For the text-containing cell, return its midpoint in [X, Y] coordinate format. 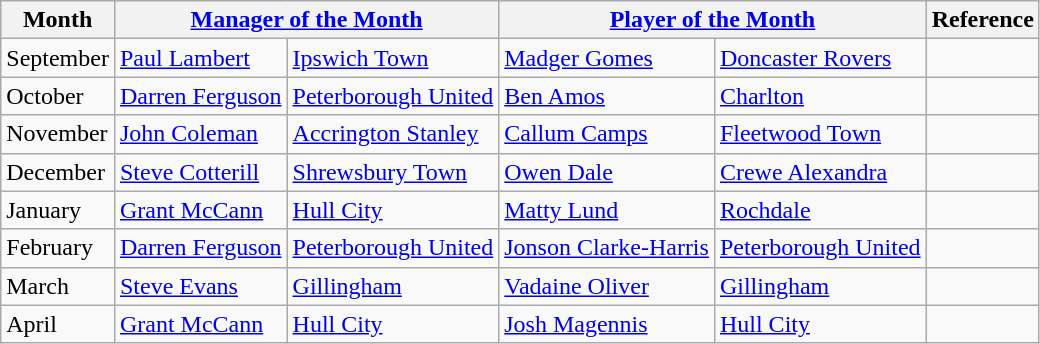
Josh Magennis [607, 324]
John Coleman [200, 134]
October [58, 96]
Jonson Clarke-Harris [607, 248]
Manager of the Month [306, 20]
Steve Evans [200, 286]
Reference [982, 20]
Matty Lund [607, 210]
Crewe Alexandra [820, 172]
April [58, 324]
Accrington Stanley [393, 134]
Shrewsbury Town [393, 172]
Charlton [820, 96]
Month [58, 20]
December [58, 172]
Rochdale [820, 210]
Doncaster Rovers [820, 58]
Vadaine Oliver [607, 286]
Steve Cotterill [200, 172]
March [58, 286]
January [58, 210]
November [58, 134]
Madger Gomes [607, 58]
Player of the Month [712, 20]
September [58, 58]
Ipswich Town [393, 58]
Ben Amos [607, 96]
Owen Dale [607, 172]
February [58, 248]
Paul Lambert [200, 58]
Callum Camps [607, 134]
Fleetwood Town [820, 134]
